Identify which cell holds the provided text, then report its (X, Y) central coordinate. 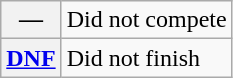
Did not finish (146, 58)
Did not compete (146, 20)
— (31, 20)
DNF (31, 58)
